Identify which cell holds the provided text, then report its (x, y) central coordinate. 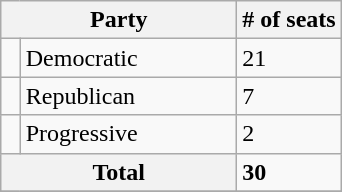
Democratic (128, 58)
2 (289, 134)
Republican (128, 96)
Total (119, 172)
# of seats (289, 20)
7 (289, 96)
30 (289, 172)
Progressive (128, 134)
Party (119, 20)
21 (289, 58)
